For the text-containing cell, return its midpoint in [X, Y] coordinate format. 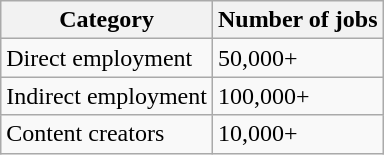
100,000+ [298, 96]
Number of jobs [298, 20]
Content creators [107, 134]
10,000+ [298, 134]
50,000+ [298, 58]
Indirect employment [107, 96]
Direct employment [107, 58]
Category [107, 20]
